Output the [X, Y] coordinate of the center of the cell containing the given text.  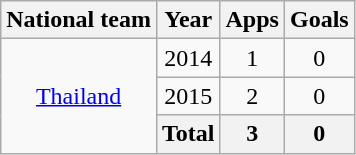
Apps [252, 20]
Goals [319, 20]
Thailand [79, 96]
Total [188, 134]
3 [252, 134]
2015 [188, 96]
1 [252, 58]
Year [188, 20]
2 [252, 96]
2014 [188, 58]
National team [79, 20]
